Scan for the cell matching the given text and deliver its (X, Y) coordinate at center. 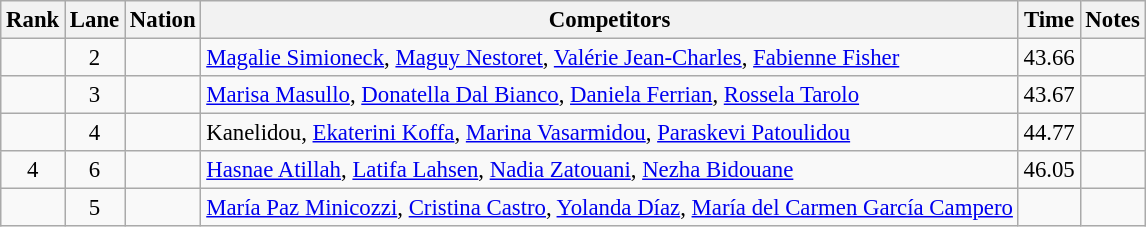
Lane (95, 20)
Notes (1112, 20)
44.77 (1049, 133)
Competitors (610, 20)
Kanelidou, Ekaterini Koffa, Marina Vasarmidou, Paraskevi Patoulidou (610, 133)
Hasnae Atillah, Latifa Lahsen, Nadia Zatouani, Nezha Bidouane (610, 170)
43.67 (1049, 95)
Nation (163, 20)
43.66 (1049, 58)
46.05 (1049, 170)
Magalie Simioneck, Maguy Nestoret, Valérie Jean-Charles, Fabienne Fisher (610, 58)
María Paz Minicozzi, Cristina Castro, Yolanda Díaz, María del Carmen García Campero (610, 208)
3 (95, 95)
Rank (33, 20)
2 (95, 58)
Time (1049, 20)
6 (95, 170)
5 (95, 208)
Marisa Masullo, Donatella Dal Bianco, Daniela Ferrian, Rossela Tarolo (610, 95)
